Provide the (X, Y) coordinate of the cell's center where the given text is located.  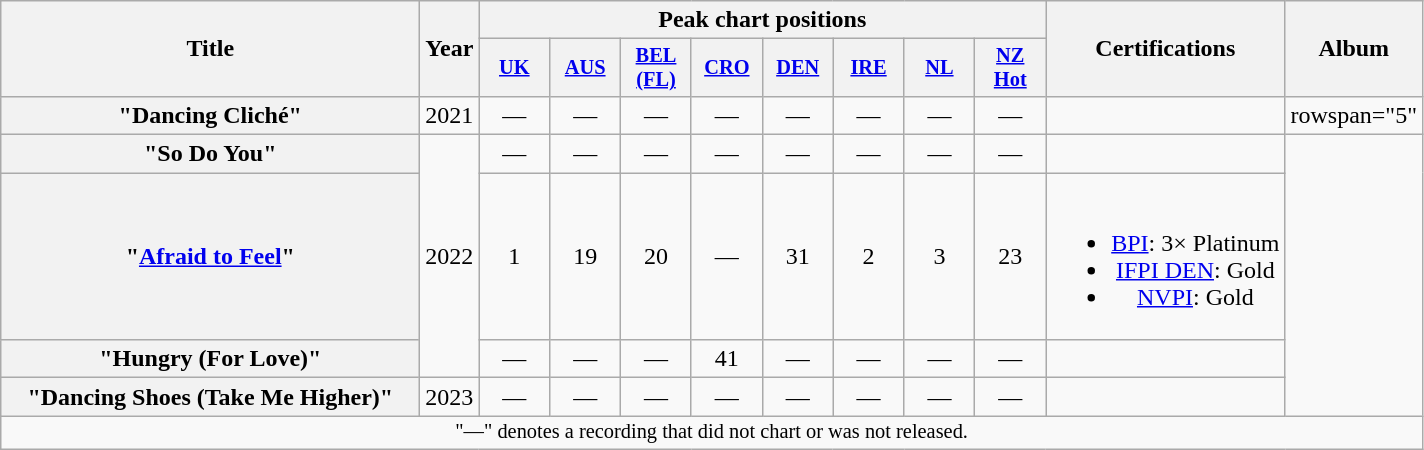
"Dancing Shoes (Take Me Higher)" (210, 397)
NL (940, 68)
"Afraid to Feel" (210, 256)
19 (586, 256)
"Dancing Cliché" (210, 115)
Year (450, 49)
Title (210, 49)
AUS (586, 68)
"Hungry (For Love)" (210, 359)
IRE (868, 68)
NZHot (1010, 68)
BPI: 3× PlatinumIFPI DEN: GoldNVPI: Gold (1166, 256)
2022 (450, 256)
"—" denotes a recording that did not chart or was not released. (712, 433)
2 (868, 256)
Peak chart positions (762, 20)
3 (940, 256)
Certifications (1166, 49)
DEN (798, 68)
23 (1010, 256)
41 (726, 359)
CRO (726, 68)
1 (514, 256)
2023 (450, 397)
"So Do You" (210, 154)
31 (798, 256)
Album (1354, 49)
BEL(FL) (656, 68)
20 (656, 256)
2021 (450, 115)
rowspan="5" (1354, 115)
UK (514, 68)
